Output the [X, Y] coordinate of the center of the cell containing the given text.  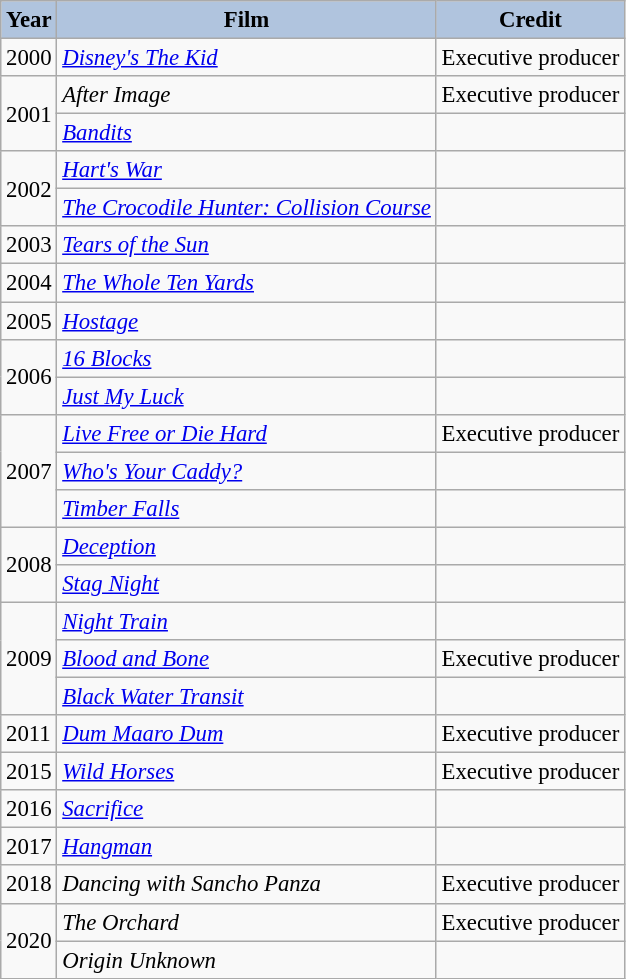
Hart's War [246, 170]
Live Free or Die Hard [246, 433]
2005 [29, 321]
The Orchard [246, 922]
2004 [29, 283]
2008 [29, 564]
Just My Luck [246, 396]
Year [29, 20]
Blood and Bone [246, 659]
Origin Unknown [246, 960]
Dancing with Sancho Panza [246, 885]
Stag Night [246, 584]
2000 [29, 58]
2017 [29, 847]
2015 [29, 772]
2018 [29, 885]
2001 [29, 114]
2003 [29, 245]
Hangman [246, 847]
16 Blocks [246, 358]
Hostage [246, 321]
2016 [29, 809]
Tears of the Sun [246, 245]
Film [246, 20]
2011 [29, 734]
2007 [29, 470]
Timber Falls [246, 509]
The Whole Ten Yards [246, 283]
Wild Horses [246, 772]
Disney's The Kid [246, 58]
Who's Your Caddy? [246, 471]
Black Water Transit [246, 697]
2006 [29, 376]
Bandits [246, 133]
After Image [246, 95]
2020 [29, 940]
Dum Maaro Dum [246, 734]
The Crocodile Hunter: Collision Course [246, 208]
Credit [530, 20]
Night Train [246, 621]
Deception [246, 546]
Sacrifice [246, 809]
2009 [29, 658]
2002 [29, 188]
